Extract the (X, Y) coordinate from the center of the cell holding the provided text.  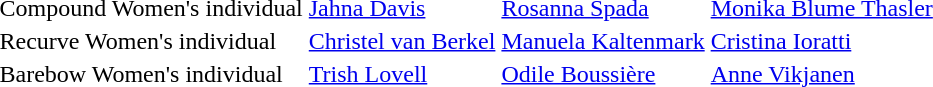
Christel van Berkel (402, 41)
Manuela Kaltenmark (603, 41)
